Pinpoint the cell where the given text exists, returning its (X, Y) midpoint coordinate. 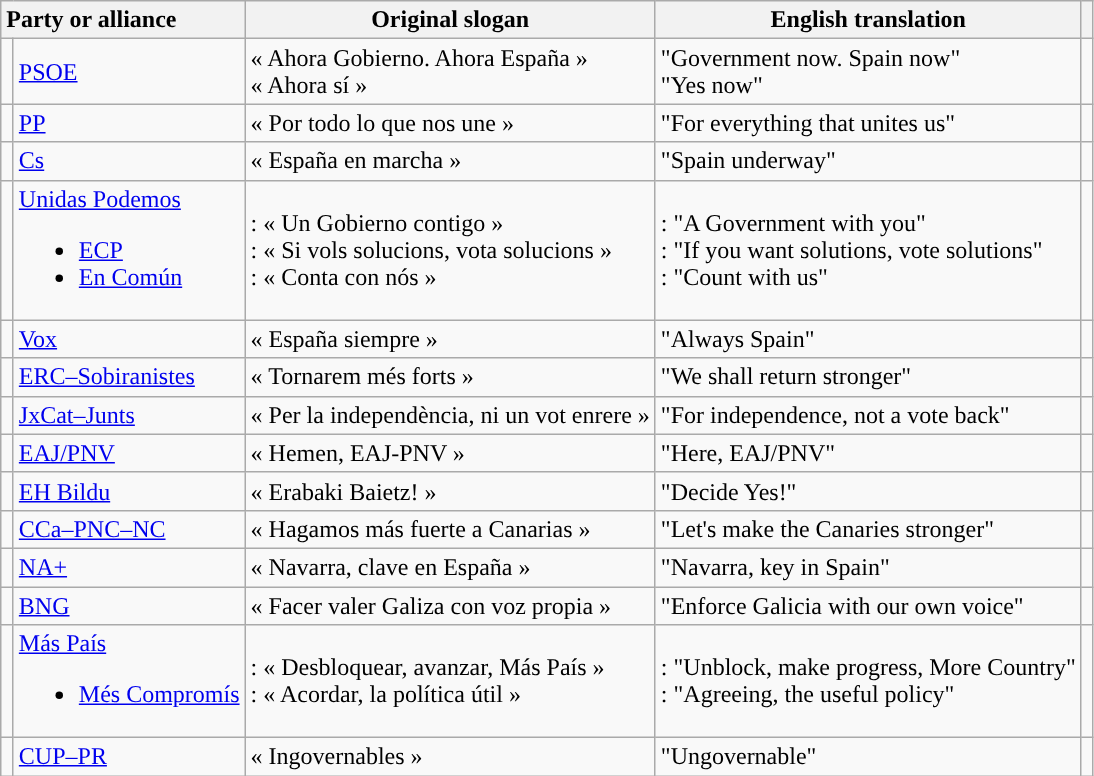
"Government now. Spain now""Yes now" (868, 72)
JxCat–Junts (129, 415)
BNG (129, 605)
English translation (868, 20)
PSOE (129, 72)
"For independence, not a vote back" (868, 415)
« Tornarem més forts » (450, 377)
« Por todo lo que nos une » (450, 123)
"Navarra, key in Spain" (868, 567)
: « Desbloquear, avanzar, Más País »: « Acordar, la política útil » (450, 682)
EH Bildu (129, 491)
"Here, EAJ/PNV" (868, 453)
Unidas PodemosECPEn Común (129, 250)
"Always Spain" (868, 339)
« España siempre » (450, 339)
CCa–PNC–NC (129, 529)
« Facer valer Galiza con voz propia » (450, 605)
« Erabaki Baietz! » (450, 491)
"Decide Yes!" (868, 491)
« Ingovernables » (450, 757)
"For everything that unites us" (868, 123)
Party or alliance (123, 20)
Original slogan (450, 20)
Cs (129, 161)
"Enforce Galicia with our own voice" (868, 605)
« Per la independència, ni un vot enrere » (450, 415)
"Ungovernable" (868, 757)
"Let's make the Canaries stronger" (868, 529)
« Navarra, clave en España » (450, 567)
ERC–Sobiranistes (129, 377)
"Spain underway" (868, 161)
: "Unblock, make progress, More Country": "Agreeing, the useful policy" (868, 682)
« Hemen, EAJ-PNV » (450, 453)
« Ahora Gobierno. Ahora España »« Ahora sí » (450, 72)
PP (129, 123)
: "A Government with you": "If you want solutions, vote solutions": "Count with us" (868, 250)
: « Un Gobierno contigo »: « Si vols solucions, vota solucions »: « Conta con nós » (450, 250)
CUP–PR (129, 757)
« Hagamos más fuerte a Canarias » (450, 529)
EAJ/PNV (129, 453)
Vox (129, 339)
Más PaísMés Compromís (129, 682)
« España en marcha » (450, 161)
NA+ (129, 567)
"We shall return stronger" (868, 377)
